Output the (x, y) coordinate of the center of the cell containing the given text.  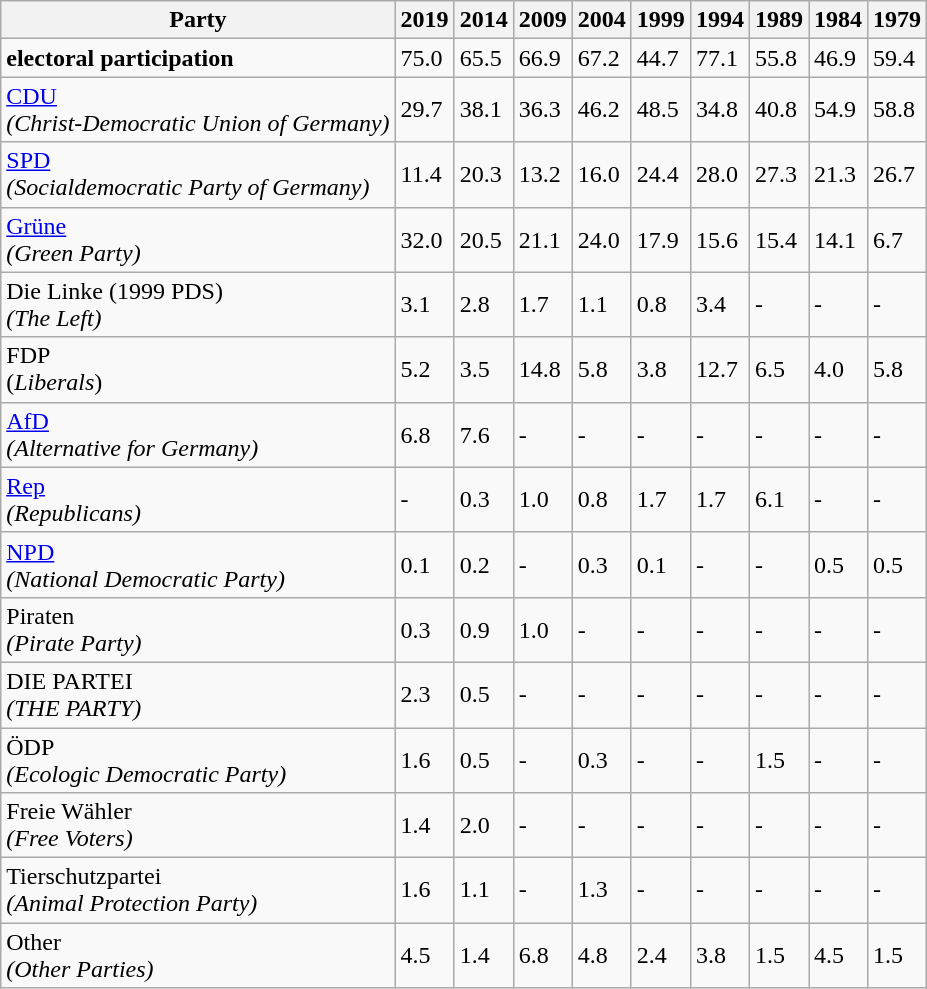
Grüne(Green Party) (198, 240)
55.8 (778, 58)
Freie Wähler(Free Voters) (198, 826)
15.6 (720, 240)
59.4 (898, 58)
6.5 (778, 370)
Party (198, 20)
14.1 (838, 240)
5.2 (424, 370)
24.4 (660, 174)
AfD(Alternative for Germany) (198, 434)
67.2 (602, 58)
FDP(Liberals) (198, 370)
Rep(Republicans) (198, 500)
2004 (602, 20)
2019 (424, 20)
4.8 (602, 956)
2.3 (424, 694)
Die Linke (1999 PDS)(The Left) (198, 304)
11.4 (424, 174)
2.0 (484, 826)
34.8 (720, 110)
26.7 (898, 174)
2.4 (660, 956)
17.9 (660, 240)
48.5 (660, 110)
14.8 (542, 370)
20.5 (484, 240)
2009 (542, 20)
NPD(National Democratic Party) (198, 564)
6.7 (898, 240)
2014 (484, 20)
46.2 (602, 110)
ÖDP(Ecologic Democratic Party) (198, 760)
38.1 (484, 110)
electoral participation (198, 58)
32.0 (424, 240)
29.7 (424, 110)
21.3 (838, 174)
28.0 (720, 174)
Tierschutzpartei(Animal Protection Party) (198, 890)
58.8 (898, 110)
24.0 (602, 240)
0.9 (484, 630)
16.0 (602, 174)
3.1 (424, 304)
1979 (898, 20)
0.2 (484, 564)
54.9 (838, 110)
SPD(Socialdemocratic Party of Germany) (198, 174)
2.8 (484, 304)
46.9 (838, 58)
15.4 (778, 240)
7.6 (484, 434)
66.9 (542, 58)
20.3 (484, 174)
3.4 (720, 304)
CDU(Christ-Democratic Union of Germany) (198, 110)
Other(Other Parties) (198, 956)
4.0 (838, 370)
21.1 (542, 240)
12.7 (720, 370)
13.2 (542, 174)
1.3 (602, 890)
1999 (660, 20)
1984 (838, 20)
27.3 (778, 174)
DIE PARTEI(THE PARTY) (198, 694)
Piraten(Pirate Party) (198, 630)
40.8 (778, 110)
75.0 (424, 58)
44.7 (660, 58)
1989 (778, 20)
6.1 (778, 500)
1994 (720, 20)
65.5 (484, 58)
36.3 (542, 110)
3.5 (484, 370)
77.1 (720, 58)
